Detect which cell encompasses the target text, then output its [X, Y] center coordinate. 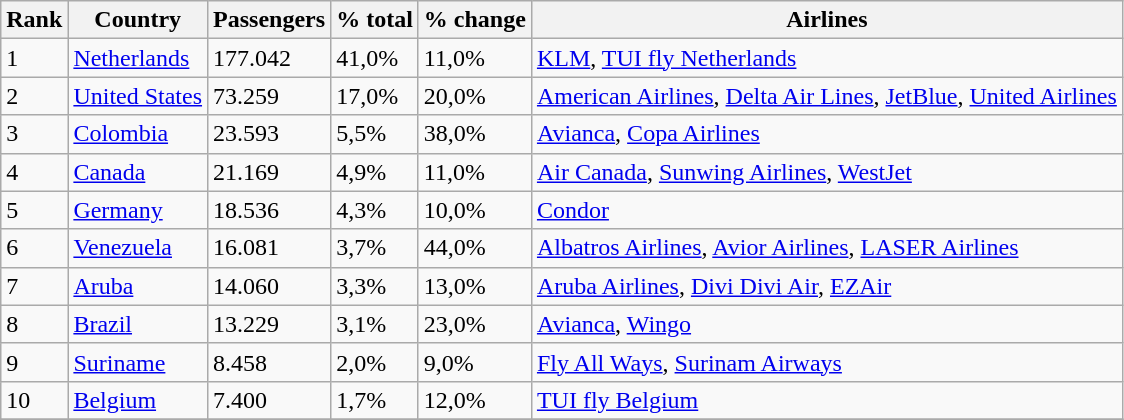
Aruba Airlines, Divi Divi Air, EZAir [826, 286]
7.400 [270, 400]
2,0% [375, 362]
3,3% [375, 286]
73.259 [270, 96]
41,0% [375, 58]
14.060 [270, 286]
2 [34, 96]
10,0% [474, 210]
Colombia [138, 134]
10 [34, 400]
38,0% [474, 134]
Germany [138, 210]
3,1% [375, 324]
18.536 [270, 210]
4,9% [375, 172]
5 [34, 210]
Albatros Airlines, Avior Airlines, LASER Airlines [826, 248]
4 [34, 172]
177.042 [270, 58]
Suriname [138, 362]
Canada [138, 172]
KLM, TUI fly Netherlands [826, 58]
Country [138, 20]
Condor [826, 210]
Aruba [138, 286]
Air Canada, Sunwing Airlines, WestJet [826, 172]
1 [34, 58]
Rank [34, 20]
44,0% [474, 248]
23.593 [270, 134]
3 [34, 134]
United States [138, 96]
21.169 [270, 172]
17,0% [375, 96]
Venezuela [138, 248]
13,0% [474, 286]
1,7% [375, 400]
4,3% [375, 210]
8 [34, 324]
Passengers [270, 20]
Brazil [138, 324]
American Airlines, Delta Air Lines, JetBlue, United Airlines [826, 96]
Belgium [138, 400]
5,5% [375, 134]
Fly All Ways, Surinam Airways [826, 362]
16.081 [270, 248]
Airlines [826, 20]
9 [34, 362]
9,0% [474, 362]
23,0% [474, 324]
3,7% [375, 248]
8.458 [270, 362]
20,0% [474, 96]
Netherlands [138, 58]
7 [34, 286]
Avianca, Copa Airlines [826, 134]
6 [34, 248]
12,0% [474, 400]
% total [375, 20]
Avianca, Wingo [826, 324]
13.229 [270, 324]
% change [474, 20]
TUI fly Belgium [826, 400]
